Search for the cell housing the specified text and yield its [X, Y] center coordinate. 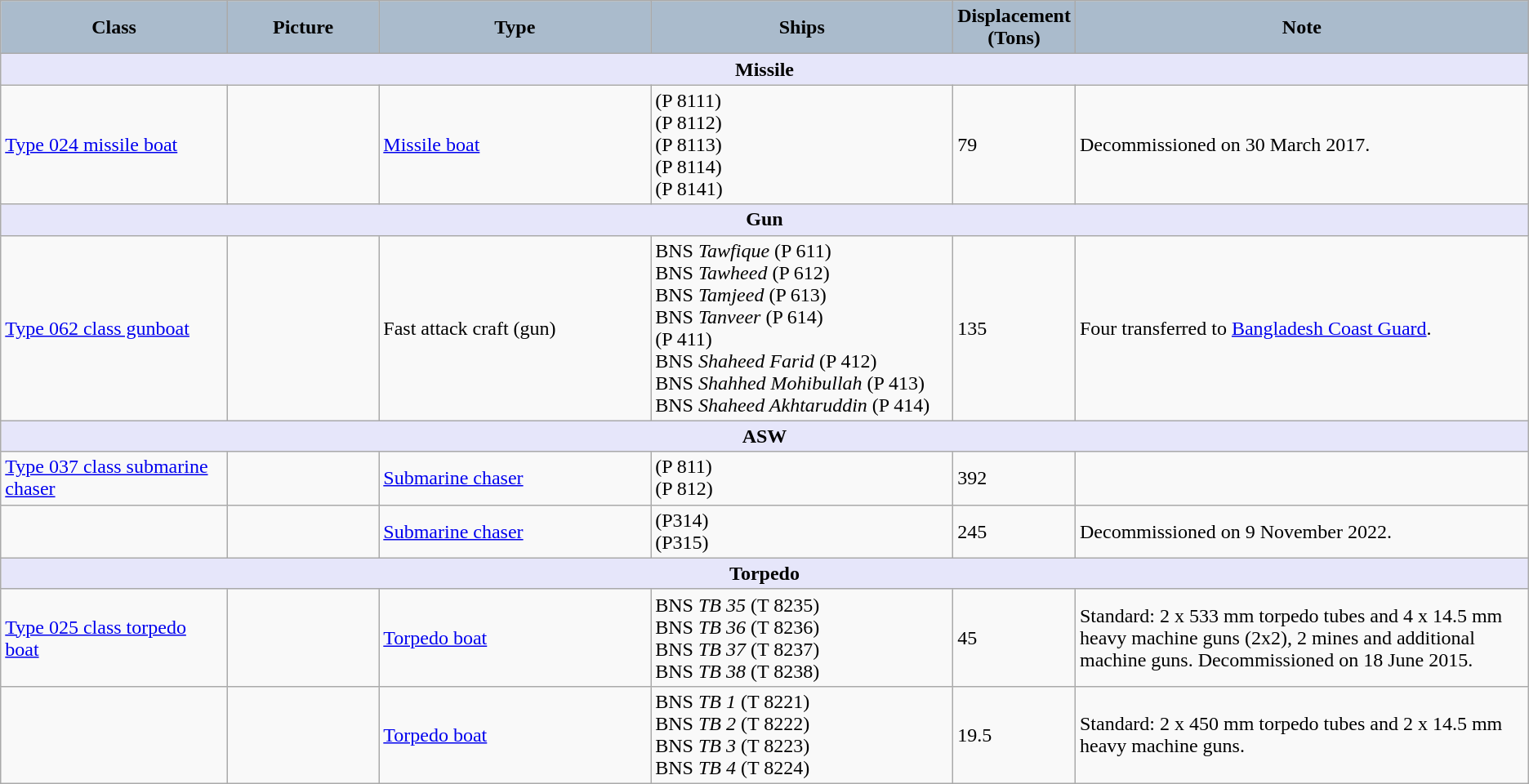
Type 062 class gunboat [114, 328]
Standard: 2 x 533 mm torpedo tubes and 4 x 14.5 mm heavy machine guns (2x2), 2 mines and additional machine guns. Decommissioned on 18 June 2015. [1302, 637]
Fast attack craft (gun) [515, 328]
Decommissioned on 9 November 2022. [1302, 531]
Four transferred to Bangladesh Coast Guard. [1302, 328]
Gun [764, 220]
135 [1014, 328]
Type 024 missile boat [114, 145]
BNS TB 1 (T 8221) BNS TB 2 (T 8222) BNS TB 3 (T 8223) BNS TB 4 (T 8224) [802, 735]
Type 025 class torpedo boat [114, 637]
Picture [302, 28]
BNS TB 35 (T 8235) BNS TB 36 (T 8236) BNS TB 37 (T 8237) BNS TB 38 (T 8238) [802, 637]
19.5 [1014, 735]
Ships [802, 28]
(P314) (P315) [802, 531]
Type 037 class submarine chaser [114, 479]
Missile [764, 69]
392 [1014, 479]
ASW [764, 436]
Type [515, 28]
245 [1014, 531]
Displacement (Tons) [1014, 28]
Torpedo [764, 573]
Decommissioned on 30 March 2017. [1302, 145]
Class [114, 28]
45 [1014, 637]
79 [1014, 145]
Standard: 2 x 450 mm torpedo tubes and 2 x 14.5 mm heavy machine guns. [1302, 735]
Note [1302, 28]
Missile boat [515, 145]
(P 8111) (P 8112) (P 8113) (P 8114) (P 8141) [802, 145]
(P 811) (P 812) [802, 479]
